From the cell containing the given text, extract its center point as [X, Y] coordinate. 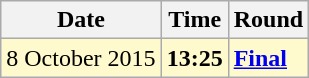
Time [194, 20]
8 October 2015 [81, 58]
Final [268, 58]
Round [268, 20]
13:25 [194, 58]
Date [81, 20]
